Extract the (x, y) coordinate from the center of the cell holding the provided text.  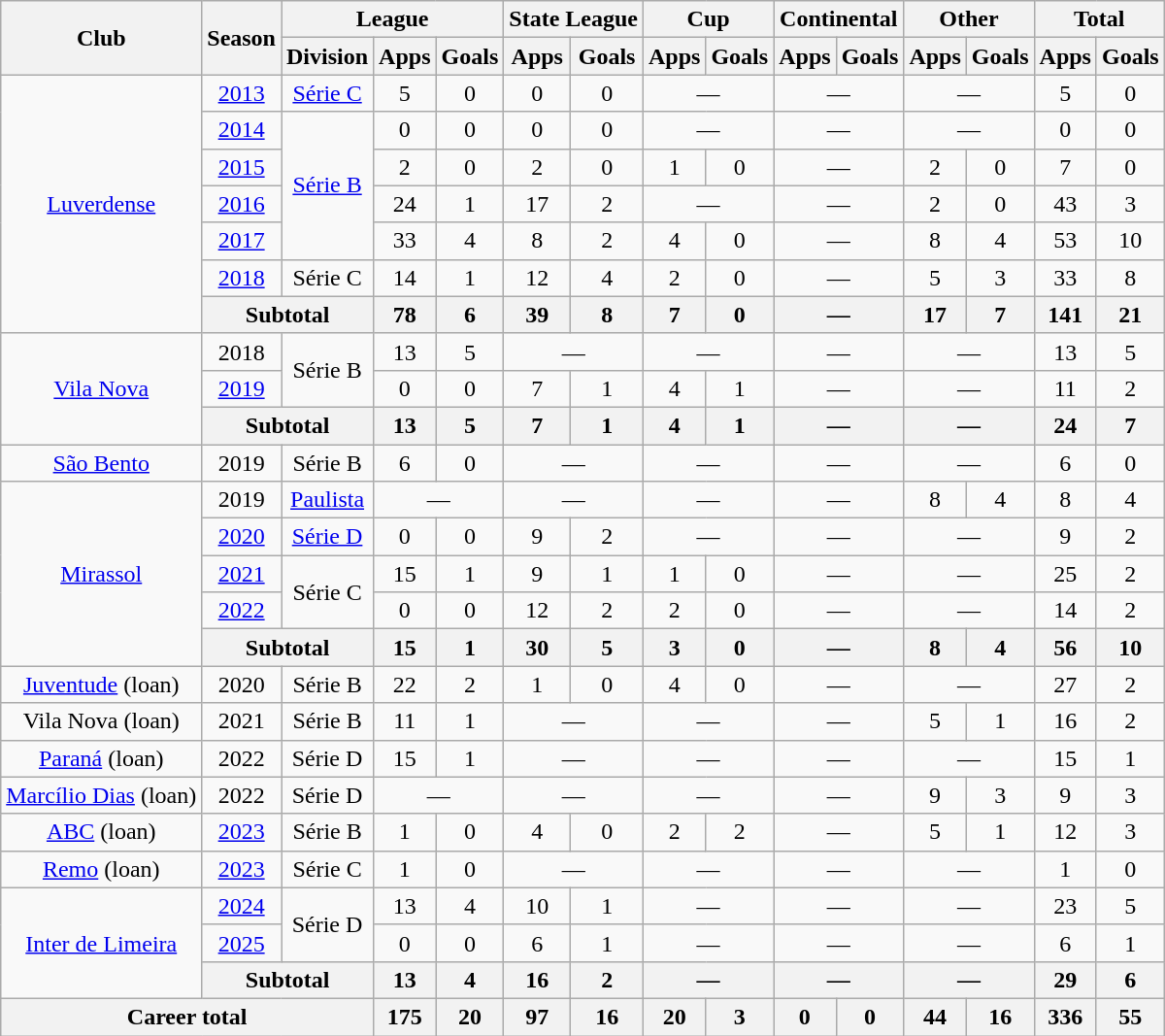
44 (935, 1017)
Luverdense (101, 204)
Career total (187, 1017)
78 (405, 315)
141 (1065, 315)
Club (101, 38)
Remo (loan) (101, 869)
Season (242, 38)
27 (1065, 685)
Division (328, 56)
2015 (242, 167)
Cup (708, 19)
336 (1065, 1017)
2013 (242, 93)
ABC (loan) (101, 832)
175 (405, 1017)
League (392, 19)
53 (1065, 241)
97 (538, 1017)
55 (1130, 1017)
Mirassol (101, 574)
State League (574, 19)
43 (1065, 204)
2016 (242, 204)
Inter de Limeira (101, 943)
2014 (242, 130)
Marcílio Dias (loan) (101, 795)
Other (969, 19)
23 (1065, 906)
22 (405, 685)
São Bento (101, 463)
Vila Nova (101, 388)
2025 (242, 943)
Juventude (loan) (101, 685)
Paulista (328, 500)
39 (538, 315)
56 (1065, 648)
Paraná (loan) (101, 758)
Total (1099, 19)
25 (1065, 574)
2024 (242, 906)
Vila Nova (loan) (101, 721)
21 (1130, 315)
29 (1065, 980)
30 (538, 648)
Continental (839, 19)
2017 (242, 241)
